Search for the cell housing the specified text and yield its (X, Y) center coordinate. 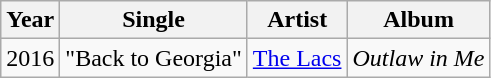
Year (30, 20)
"Back to Georgia" (154, 58)
Outlaw in Me (418, 58)
The Lacs (297, 58)
2016 (30, 58)
Artist (297, 20)
Album (418, 20)
Single (154, 20)
